Locate the cell with the specified text and output its (X, Y) center coordinate. 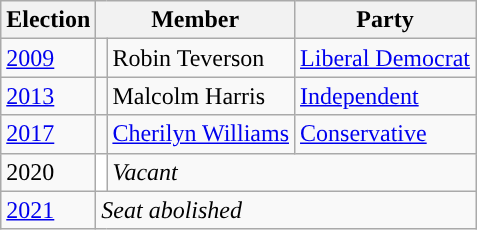
Robin Teverson (201, 58)
Member (196, 20)
Seat abolished (286, 210)
Conservative (386, 134)
Liberal Democrat (386, 58)
2020 (48, 172)
2021 (48, 210)
Independent (386, 96)
Party (386, 20)
2009 (48, 58)
Vacant (292, 172)
2017 (48, 134)
Malcolm Harris (201, 96)
Cherilyn Williams (201, 134)
Election (48, 20)
2013 (48, 96)
